Provide the [x, y] coordinate of the cell's center where the given text is located.  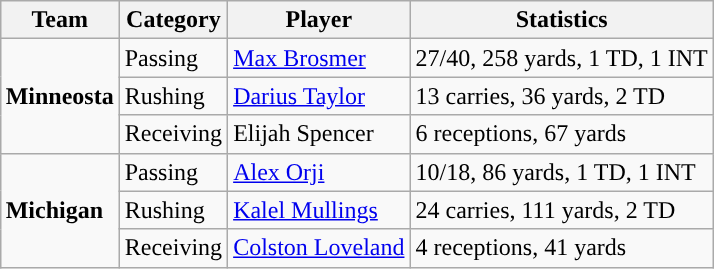
Team [60, 20]
Minneosta [60, 96]
Statistics [562, 20]
Alex Orji [319, 172]
Michigan [60, 210]
6 receptions, 67 yards [562, 134]
Player [319, 20]
Category [173, 20]
Darius Taylor [319, 96]
4 receptions, 41 yards [562, 248]
Max Brosmer [319, 58]
27/40, 258 yards, 1 TD, 1 INT [562, 58]
24 carries, 111 yards, 2 TD [562, 210]
Colston Loveland [319, 248]
13 carries, 36 yards, 2 TD [562, 96]
Elijah Spencer [319, 134]
Kalel Mullings [319, 210]
10/18, 86 yards, 1 TD, 1 INT [562, 172]
